Return the (X, Y) coordinate for the center point of the cell that contains the specified text.  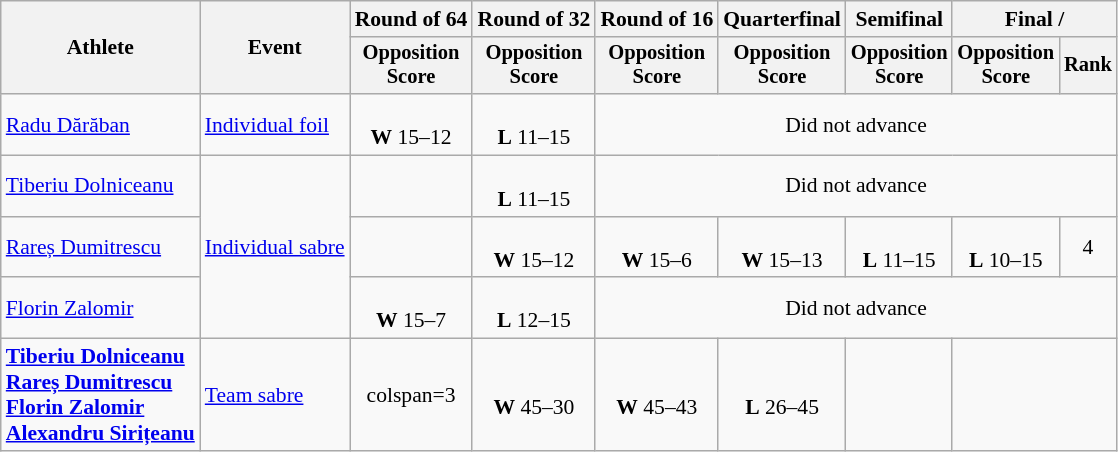
Quarterfinal (782, 19)
W 45–30 (534, 395)
Tiberiu Dolniceanu (100, 186)
Rareș Dumitrescu (100, 248)
Round of 32 (534, 19)
Final / (1034, 19)
Individual foil (275, 124)
Rank (1088, 66)
W 45–43 (656, 395)
W 15–7 (412, 308)
Round of 16 (656, 19)
Athlete (100, 48)
L 12–15 (534, 308)
colspan=3 (412, 395)
Semifinal (900, 19)
Team sabre (275, 395)
Individual sabre (275, 248)
Florin Zalomir (100, 308)
Round of 64 (412, 19)
W 15–6 (656, 248)
L 26–45 (782, 395)
W 15–13 (782, 248)
Tiberiu DolniceanuRareș DumitrescuFlorin ZalomirAlexandru Sirițeanu (100, 395)
Event (275, 48)
Radu Dărăban (100, 124)
4 (1088, 248)
L 10–15 (1006, 248)
